Return the [x, y] coordinate for the center point of the cell that contains the specified text.  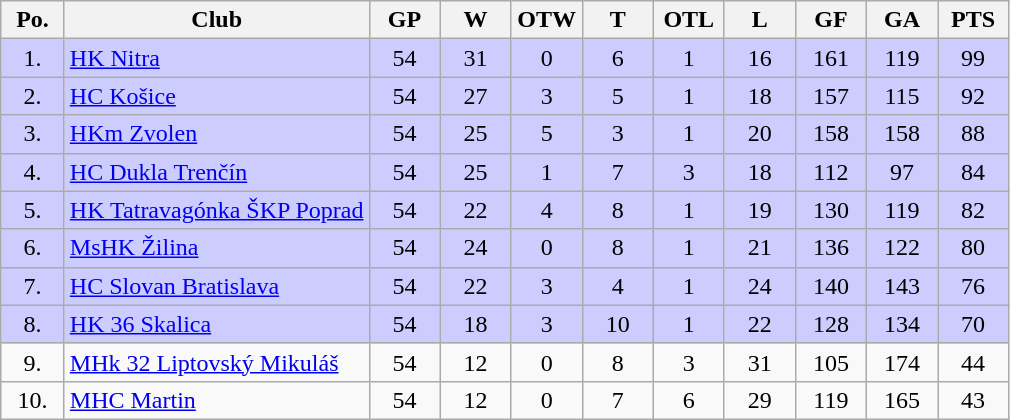
88 [974, 134]
27 [476, 96]
L [760, 20]
70 [974, 324]
165 [902, 400]
T [618, 20]
5. [33, 210]
29 [760, 400]
MHk 32 Liptovský Mikuláš [216, 362]
GF [830, 20]
161 [830, 58]
HC Slovan Bratislava [216, 286]
82 [974, 210]
OTL [688, 20]
OTW [546, 20]
97 [902, 172]
9. [33, 362]
99 [974, 58]
174 [902, 362]
19 [760, 210]
HK Tatravagónka ŠKP Poprad [216, 210]
3. [33, 134]
HC Košice [216, 96]
8. [33, 324]
157 [830, 96]
HC Dukla Trenčín [216, 172]
44 [974, 362]
MHC Martin [216, 400]
HK Nitra [216, 58]
80 [974, 248]
21 [760, 248]
4. [33, 172]
122 [902, 248]
Club [216, 20]
128 [830, 324]
134 [902, 324]
84 [974, 172]
10. [33, 400]
136 [830, 248]
112 [830, 172]
6. [33, 248]
76 [974, 286]
GA [902, 20]
140 [830, 286]
115 [902, 96]
HK 36 Skalica [216, 324]
10 [618, 324]
W [476, 20]
PTS [974, 20]
130 [830, 210]
1. [33, 58]
105 [830, 362]
143 [902, 286]
7. [33, 286]
Po. [33, 20]
HKm Zvolen [216, 134]
GP [404, 20]
43 [974, 400]
92 [974, 96]
MsHK Žilina [216, 248]
2. [33, 96]
20 [760, 134]
16 [760, 58]
